Locate the cell with the specified text and output its [x, y] center coordinate. 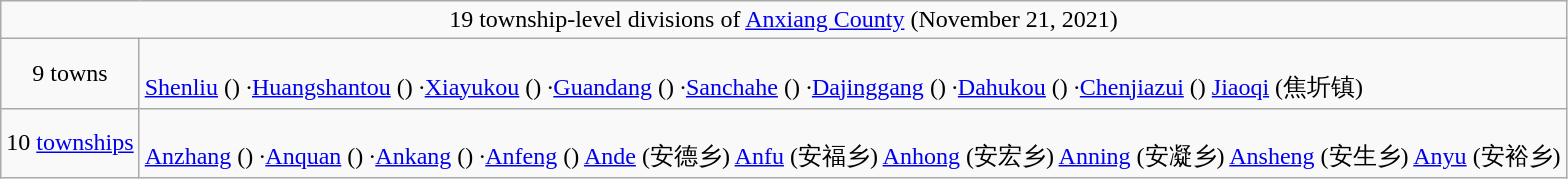
Anzhang () ·Anquan () ·Ankang () ·Anfeng () Ande (安德乡) Anfu (安福乡) Anhong (安宏乡) Anning (安凝乡) Ansheng (安生乡) Anyu (安裕乡) [852, 143]
10 townships [70, 143]
Shenliu () ·Huangshantou () ·Xiayukou () ·Guandang () ·Sanchahe () ·Dajinggang () ·Dahukou () ·Chenjiazui () Jiaoqi (焦圻镇) [852, 74]
19 township-level divisions of Anxiang County (November 21, 2021) [784, 20]
9 towns [70, 74]
